Identify which cell holds the provided text, then report its [X, Y] central coordinate. 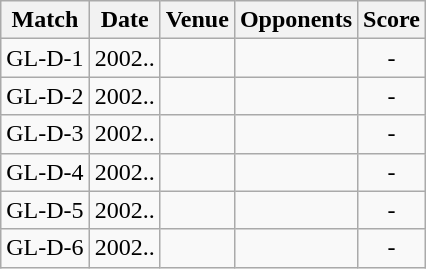
Score [392, 20]
GL-D-4 [45, 172]
Venue [197, 20]
GL-D-3 [45, 134]
GL-D-6 [45, 248]
Opponents [296, 20]
Date [124, 20]
GL-D-1 [45, 58]
GL-D-2 [45, 96]
Match [45, 20]
GL-D-5 [45, 210]
